Identify which cell holds the provided text, then report its (x, y) central coordinate. 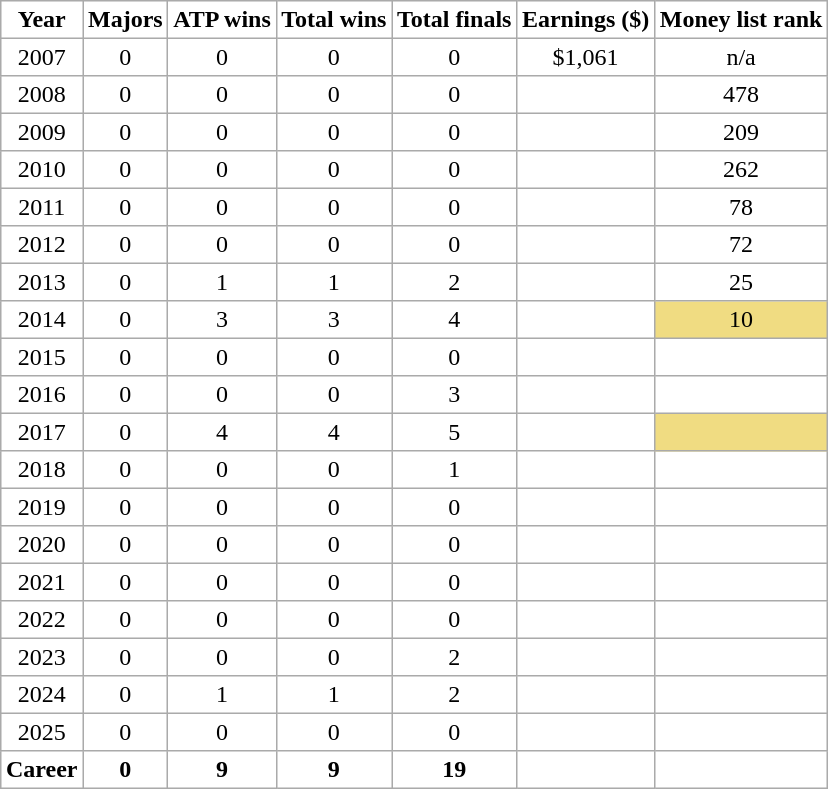
2019 (42, 507)
5 (454, 432)
2011 (42, 207)
Career (42, 770)
2020 (42, 545)
2017 (42, 432)
19 (454, 770)
Majors (126, 20)
478 (742, 95)
Year (42, 20)
2021 (42, 582)
209 (742, 132)
2025 (42, 732)
2015 (42, 357)
2022 (42, 620)
Earnings ($) (586, 20)
2018 (42, 470)
2007 (42, 57)
Total finals (454, 20)
Money list rank (742, 20)
n/a (742, 57)
72 (742, 245)
2008 (42, 95)
2012 (42, 245)
$1,061 (586, 57)
10 (742, 320)
2010 (42, 170)
2009 (42, 132)
262 (742, 170)
2023 (42, 657)
Total wins (334, 20)
78 (742, 207)
ATP wins (222, 20)
2013 (42, 282)
25 (742, 282)
2014 (42, 320)
2016 (42, 395)
2024 (42, 695)
